Provide the [x, y] coordinate of the cell's center where the given text is located.  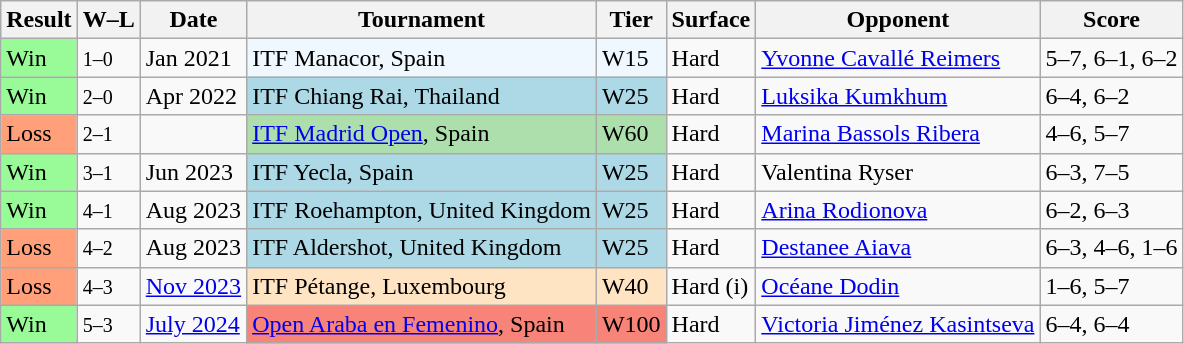
4–6, 5–7 [1112, 134]
2–0 [108, 96]
Luksika Kumkhum [898, 96]
Nov 2023 [193, 286]
Tournament [422, 20]
1–6, 5–7 [1112, 286]
Arina Rodionova [898, 210]
ITF Manacor, Spain [422, 58]
ITF Aldershot, United Kingdom [422, 248]
W40 [631, 286]
6–3, 7–5 [1112, 172]
4–1 [108, 210]
4–2 [108, 248]
Valentina Ryser [898, 172]
Score [1112, 20]
5–7, 6–1, 6–2 [1112, 58]
Result [39, 20]
July 2024 [193, 324]
Date [193, 20]
1–0 [108, 58]
Destanee Aiava [898, 248]
W15 [631, 58]
ITF Madrid Open, Spain [422, 134]
2–1 [108, 134]
ITF Pétange, Luxembourg [422, 286]
Opponent [898, 20]
6–3, 4–6, 1–6 [1112, 248]
Hard (i) [711, 286]
6–4, 6–4 [1112, 324]
Yvonne Cavallé Reimers [898, 58]
Jan 2021 [193, 58]
4–3 [108, 286]
W100 [631, 324]
Apr 2022 [193, 96]
W–L [108, 20]
Open Araba en Femenino, Spain [422, 324]
6–2, 6–3 [1112, 210]
Surface [711, 20]
ITF Roehampton, United Kingdom [422, 210]
ITF Chiang Rai, Thailand [422, 96]
ITF Yecla, Spain [422, 172]
W60 [631, 134]
5–3 [108, 324]
Victoria Jiménez Kasintseva [898, 324]
Tier [631, 20]
Marina Bassols Ribera [898, 134]
Jun 2023 [193, 172]
Océane Dodin [898, 286]
6–4, 6–2 [1112, 96]
3–1 [108, 172]
